Search for the cell housing the specified text and yield its [x, y] center coordinate. 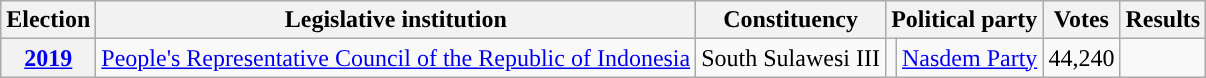
Legislative institution [396, 20]
Nasdem Party [970, 58]
People's Representative Council of the Republic of Indonesia [396, 58]
44,240 [1082, 58]
Constituency [791, 20]
2019 [48, 58]
South Sulawesi III [791, 58]
Political party [964, 20]
Results [1163, 20]
Votes [1082, 20]
Election [48, 20]
